Output the (x, y) coordinate of the center of the cell containing the given text.  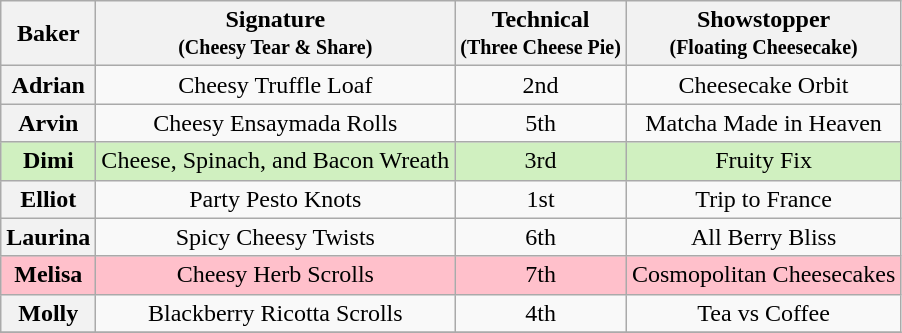
Matcha Made in Heaven (763, 123)
Spicy Cheesy Twists (276, 237)
Laurina (48, 237)
Arvin (48, 123)
Showstopper(Floating Cheesecake) (763, 34)
Signature(Cheesy Tear & Share) (276, 34)
Molly (48, 313)
Blackberry Ricotta Scrolls (276, 313)
Technical(Three Cheese Pie) (541, 34)
3rd (541, 161)
Cheesy Truffle Loaf (276, 85)
2nd (541, 85)
Adrian (48, 85)
5th (541, 123)
Cosmopolitan Cheesecakes (763, 275)
Fruity Fix (763, 161)
Melisa (48, 275)
Dimi (48, 161)
Cheesecake Orbit (763, 85)
Cheese, Spinach, and Bacon Wreath (276, 161)
Elliot (48, 199)
7th (541, 275)
Cheesy Herb Scrolls (276, 275)
6th (541, 237)
Tea vs Coffee (763, 313)
Trip to France (763, 199)
Baker (48, 34)
All Berry Bliss (763, 237)
4th (541, 313)
1st (541, 199)
Cheesy Ensaymada Rolls (276, 123)
Party Pesto Knots (276, 199)
